Extract the (x, y) coordinate from the center of the cell holding the provided text.  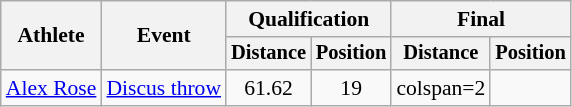
Discus throw (164, 88)
19 (351, 88)
Athlete (52, 36)
61.62 (268, 88)
Qualification (308, 19)
Alex Rose (52, 88)
Final (480, 19)
Event (164, 36)
colspan=2 (440, 88)
